Find where the given text appears and provide that cell's center as (X, Y) coordinate. 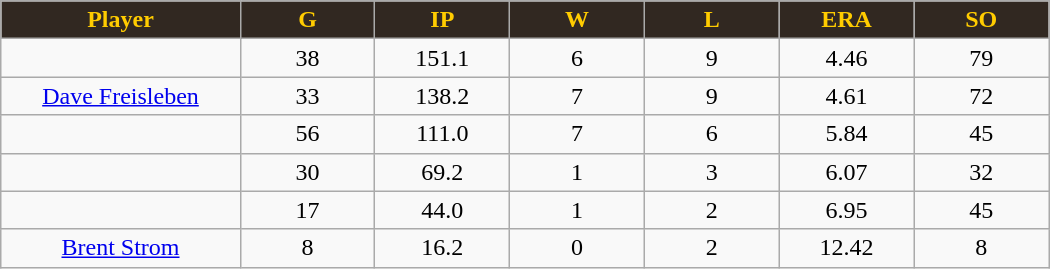
138.2 (442, 96)
56 (308, 134)
30 (308, 172)
G (308, 20)
17 (308, 210)
44.0 (442, 210)
16.2 (442, 248)
3 (712, 172)
6.07 (846, 172)
33 (308, 96)
0 (578, 248)
Dave Freisleben (121, 96)
W (578, 20)
5.84 (846, 134)
6.95 (846, 210)
Player (121, 20)
L (712, 20)
72 (982, 96)
Brent Strom (121, 248)
111.0 (442, 134)
79 (982, 58)
ERA (846, 20)
38 (308, 58)
12.42 (846, 248)
69.2 (442, 172)
32 (982, 172)
151.1 (442, 58)
4.61 (846, 96)
SO (982, 20)
4.46 (846, 58)
IP (442, 20)
